Capture the cell that displays the provided text and extract its (X, Y) central coordinate. 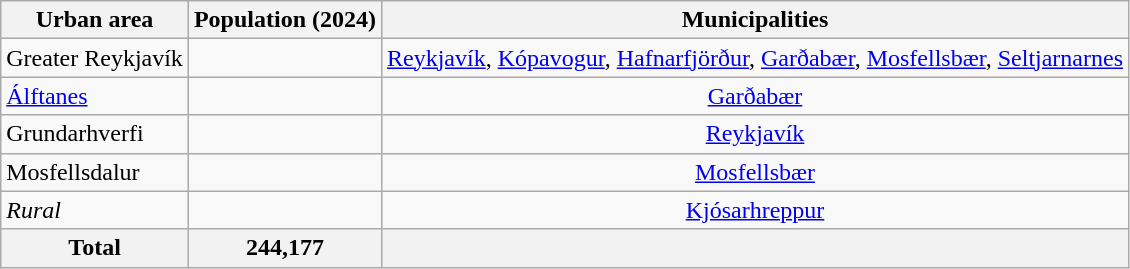
Greater Reykjavík (95, 58)
Mosfellsdalur (95, 172)
244,177 (284, 248)
Garðabær (754, 96)
Rural (95, 210)
Population (2024) (284, 20)
Grundarhverfi (95, 134)
Kjósarhreppur (754, 210)
Reykjavík, Kópavogur, Hafnarfjörður, Garðabær, Mosfellsbær, Seltjarnarnes (754, 58)
Municipalities (754, 20)
Álftanes (95, 96)
Urban area (95, 20)
Reykjavík (754, 134)
Total (95, 248)
Mosfellsbær (754, 172)
